From the cell containing the given text, extract its center point as (x, y) coordinate. 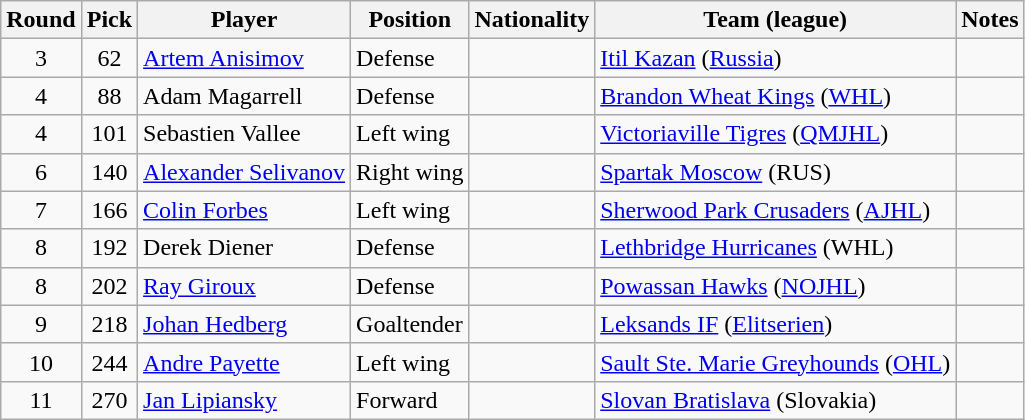
Brandon Wheat Kings (WHL) (776, 96)
Artem Anisimov (244, 58)
140 (109, 172)
3 (41, 58)
Position (410, 20)
Player (244, 20)
Andre Payette (244, 362)
Goaltender (410, 324)
10 (41, 362)
Slovan Bratislava (Slovakia) (776, 400)
Johan Hedberg (244, 324)
7 (41, 210)
Sebastien Vallee (244, 134)
Colin Forbes (244, 210)
Team (league) (776, 20)
Forward (410, 400)
Ray Giroux (244, 286)
192 (109, 248)
Alexander Selivanov (244, 172)
Derek Diener (244, 248)
101 (109, 134)
166 (109, 210)
9 (41, 324)
Nationality (532, 20)
Spartak Moscow (RUS) (776, 172)
6 (41, 172)
11 (41, 400)
270 (109, 400)
Pick (109, 20)
Lethbridge Hurricanes (WHL) (776, 248)
202 (109, 286)
88 (109, 96)
218 (109, 324)
Right wing (410, 172)
Victoriaville Tigres (QMJHL) (776, 134)
244 (109, 362)
Sault Ste. Marie Greyhounds (OHL) (776, 362)
Notes (990, 20)
Adam Magarrell (244, 96)
Leksands IF (Elitserien) (776, 324)
62 (109, 58)
Powassan Hawks (NOJHL) (776, 286)
Sherwood Park Crusaders (AJHL) (776, 210)
Jan Lipiansky (244, 400)
Itil Kazan (Russia) (776, 58)
Round (41, 20)
